Scan for the cell matching the given text and deliver its (X, Y) coordinate at center. 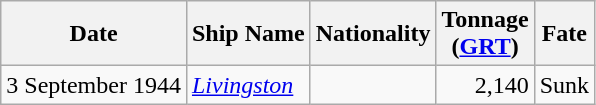
3 September 1944 (94, 85)
Date (94, 34)
Nationality (373, 34)
Fate (564, 34)
Tonnage(GRT) (485, 34)
Livingston (248, 85)
Sunk (564, 85)
2,140 (485, 85)
Ship Name (248, 34)
